Determine the (X, Y) coordinate at the center of the cell enclosing the given text.  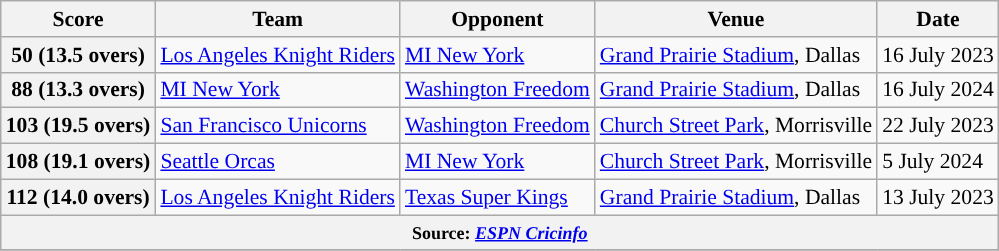
5 July 2024 (938, 162)
13 July 2023 (938, 197)
San Francisco Unicorns (278, 126)
16 July 2024 (938, 90)
103 (19.5 overs) (78, 126)
Opponent (498, 19)
50 (13.5 overs) (78, 55)
Source: ESPN Cricinfo (500, 233)
Team (278, 19)
112 (14.0 overs) (78, 197)
Seattle Orcas (278, 162)
88 (13.3 overs) (78, 90)
Date (938, 19)
Texas Super Kings (498, 197)
Venue (736, 19)
Score (78, 19)
16 July 2023 (938, 55)
108 (19.1 overs) (78, 162)
22 July 2023 (938, 126)
